Determine the (X, Y) coordinate at the center of the cell enclosing the given text.  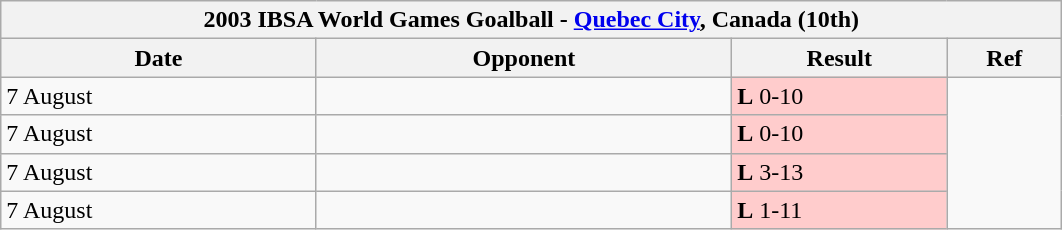
Date (158, 58)
L 3-13 (840, 172)
Opponent (524, 58)
2003 IBSA World Games Goalball - Quebec City, Canada (10th) (532, 20)
L 1-11 (840, 210)
Result (840, 58)
Ref (1004, 58)
